Pinpoint the cell where the given text exists, returning its [X, Y] midpoint coordinate. 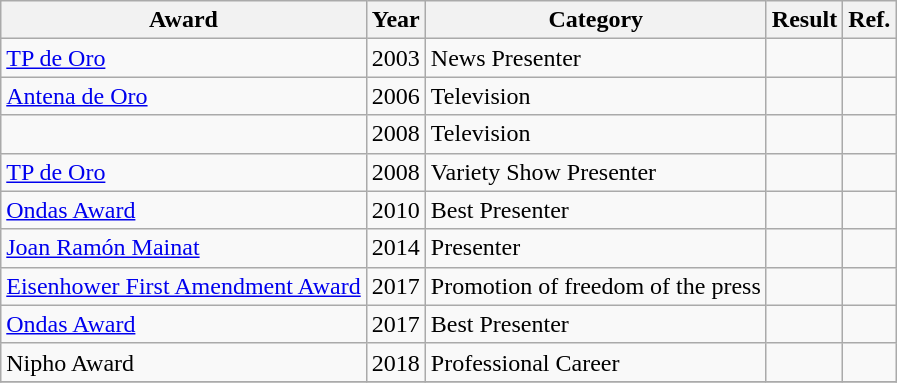
Ref. [870, 20]
2018 [396, 362]
Award [184, 20]
Antena de Oro [184, 96]
Presenter [596, 248]
Nipho Award [184, 362]
Eisenhower First Amendment Award [184, 286]
Year [396, 20]
Joan Ramón Mainat [184, 248]
Category [596, 20]
2014 [396, 248]
Variety Show Presenter [596, 172]
Promotion of freedom of the press [596, 286]
2006 [396, 96]
Result [804, 20]
2003 [396, 58]
News Presenter [596, 58]
2010 [396, 210]
Professional Career [596, 362]
